Pinpoint the cell where the given text exists, returning its [x, y] midpoint coordinate. 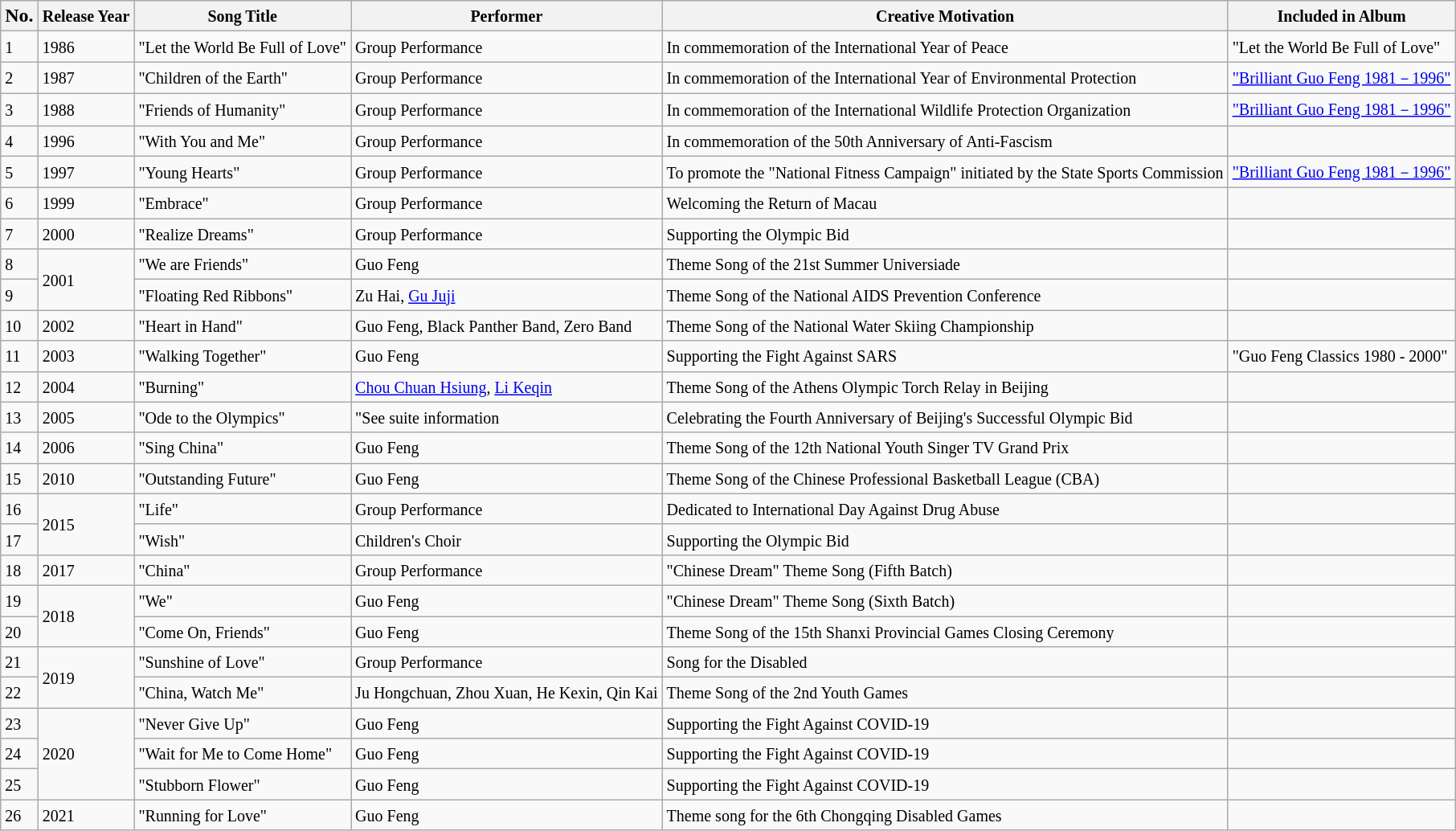
17 [19, 539]
Included in Album [1342, 16]
25 [19, 784]
In commemoration of the 50th Anniversary of Anti-Fascism [945, 141]
"Chinese Dream" Theme Song (Fifth Batch) [945, 570]
18 [19, 570]
"Sing China" [243, 448]
9 [19, 295]
Theme Song of the Chinese Professional Basketball League (CBA) [945, 478]
"Ode to the Olympics" [243, 417]
1987 [86, 78]
"Embrace" [243, 203]
1996 [86, 141]
Performer [507, 16]
Guo Feng, Black Panther Band, Zero Band [507, 325]
In commemoration of the International Wildlife Protection Organization [945, 109]
Supporting the Fight Against SARS [945, 356]
"Come On, Friends" [243, 631]
In commemoration of the International Year of Peace [945, 47]
22 [19, 693]
Theme Song of the 12th National Youth Singer TV Grand Prix [945, 448]
2005 [86, 417]
8 [19, 264]
23 [19, 723]
10 [19, 325]
No. [19, 16]
2003 [86, 356]
"Never Give Up" [243, 723]
To promote the "National Fitness Campaign" initiated by the State Sports Commission [945, 172]
Theme Song of the 21st Summer Universiade [945, 264]
2015 [86, 524]
14 [19, 448]
"Young Hearts" [243, 172]
Theme Song of the National AIDS Prevention Conference [945, 295]
Theme Song of the National Water Skiing Championship [945, 325]
"Wait for Me to Come Home" [243, 754]
"Floating Red Ribbons" [243, 295]
2021 [86, 815]
2006 [86, 448]
"China, Watch Me" [243, 693]
Creative Motivation [945, 16]
In commemoration of the International Year of Environmental Protection [945, 78]
"Outstanding Future" [243, 478]
"Chinese Dream" Theme Song (Sixth Batch) [945, 600]
Children's Choir [507, 539]
3 [19, 109]
2002 [86, 325]
"Walking Together" [243, 356]
Release Year [86, 16]
11 [19, 356]
Ju Hongchuan, Zhou Xuan, He Kexin, Qin Kai [507, 693]
7 [19, 234]
2010 [86, 478]
"With You and Me" [243, 141]
1999 [86, 203]
5 [19, 172]
"Realize Dreams" [243, 234]
2017 [86, 570]
Theme Song of the Athens Olympic Torch Relay in Beijing [945, 387]
1997 [86, 172]
"We" [243, 600]
2004 [86, 387]
"Sunshine of Love" [243, 662]
"Children of the Earth" [243, 78]
"Guo Feng Classics 1980 - 2000" [1342, 356]
"Stubborn Flower" [243, 784]
"Heart in Hand" [243, 325]
26 [19, 815]
Song for the Disabled [945, 662]
24 [19, 754]
Theme Song of the 15th Shanxi Provincial Games Closing Ceremony [945, 631]
2020 [86, 754]
15 [19, 478]
"Life" [243, 509]
21 [19, 662]
Theme Song of the 2nd Youth Games [945, 693]
20 [19, 631]
Chou Chuan Hsiung, Li Keqin [507, 387]
"China" [243, 570]
Zu Hai, Gu Juji [507, 295]
"Burning" [243, 387]
12 [19, 387]
Theme song for the 6th Chongqing Disabled Games [945, 815]
2 [19, 78]
6 [19, 203]
Dedicated to International Day Against Drug Abuse [945, 509]
Celebrating the Fourth Anniversary of Beijing's Successful Olympic Bid [945, 417]
2001 [86, 280]
"Running for Love" [243, 815]
4 [19, 141]
"Wish" [243, 539]
1986 [86, 47]
2000 [86, 234]
19 [19, 600]
Song Title [243, 16]
"We are Friends" [243, 264]
1 [19, 47]
2018 [86, 616]
16 [19, 509]
"See suite information [507, 417]
"Friends of Humanity" [243, 109]
1988 [86, 109]
Welcoming the Return of Macau [945, 203]
13 [19, 417]
2019 [86, 677]
